Identify which cell holds the provided text, then report its [X, Y] central coordinate. 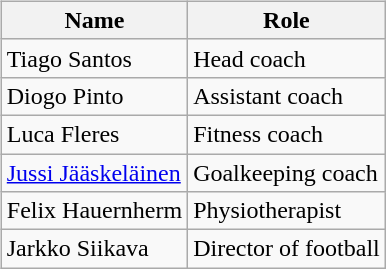
Director of football [287, 249]
Assistant coach [287, 96]
Head coach [287, 58]
Role [287, 20]
Jarkko Siikava [94, 249]
Jussi Jääskeläinen [94, 173]
Goalkeeping coach [287, 173]
Luca Fleres [94, 134]
Felix Hauernherm [94, 211]
Fitness coach [287, 134]
Physiotherapist [287, 211]
Diogo Pinto [94, 96]
Name [94, 20]
Tiago Santos [94, 58]
